Pinpoint the cell where the given text exists, returning its [X, Y] midpoint coordinate. 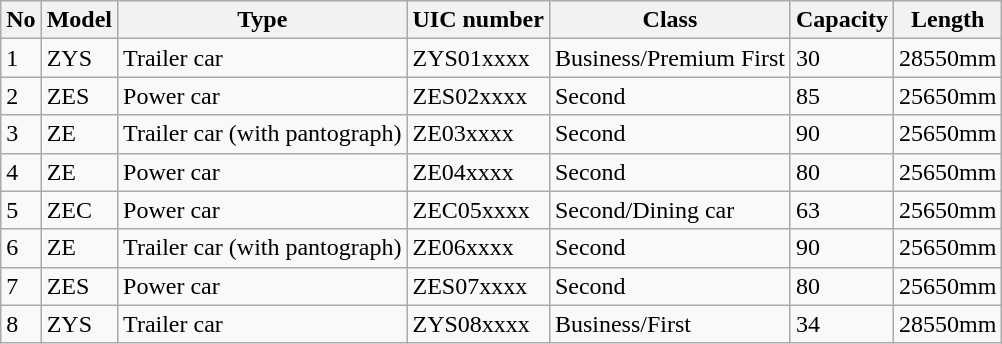
ZE03xxxx [478, 134]
ZES07xxxx [478, 286]
ZE06xxxx [478, 248]
Model [79, 20]
Class [670, 20]
ZYS08xxxx [478, 324]
2 [21, 96]
5 [21, 210]
63 [842, 210]
ZEC05xxxx [478, 210]
No [21, 20]
ZYS01xxxx [478, 58]
34 [842, 324]
4 [21, 172]
6 [21, 248]
3 [21, 134]
ZE04xxxx [478, 172]
30 [842, 58]
8 [21, 324]
Type [262, 20]
ZES02xxxx [478, 96]
85 [842, 96]
Business/Premium First [670, 58]
Second/Dining car [670, 210]
Length [948, 20]
UIC number [478, 20]
Capacity [842, 20]
ZEC [79, 210]
Business/First [670, 324]
1 [21, 58]
7 [21, 286]
